Search for the cell housing the specified text and yield its (X, Y) center coordinate. 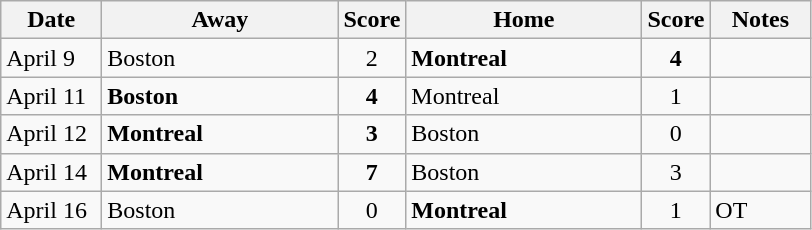
7 (372, 172)
Away (220, 20)
2 (372, 58)
Home (524, 20)
April 16 (52, 210)
April 11 (52, 96)
April 14 (52, 172)
April 12 (52, 134)
April 9 (52, 58)
OT (760, 210)
Notes (760, 20)
Date (52, 20)
